Search for the cell housing the specified text and yield its (X, Y) center coordinate. 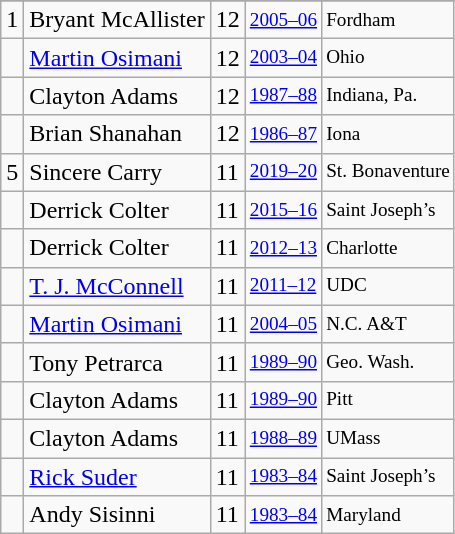
Bryant McAllister (117, 20)
Rick Suder (117, 477)
UMass (388, 438)
Charlotte (388, 248)
2005–06 (283, 20)
St. Bonaventure (388, 172)
1 (12, 20)
Iona (388, 134)
Pitt (388, 400)
N.C. A&T (388, 324)
Brian Shanahan (117, 134)
2011–12 (283, 286)
Ohio (388, 58)
2004–05 (283, 324)
T. J. McConnell (117, 286)
2003–04 (283, 58)
1988–89 (283, 438)
UDC (388, 286)
5 (12, 172)
2012–13 (283, 248)
Andy Sisinni (117, 515)
Sincere Carry (117, 172)
1986–87 (283, 134)
2015–16 (283, 210)
1987–88 (283, 96)
Tony Petrarca (117, 362)
Fordham (388, 20)
Maryland (388, 515)
Indiana, Pa. (388, 96)
2019–20 (283, 172)
Geo. Wash. (388, 362)
